Output the [x, y] coordinate of the center of the cell containing the given text.  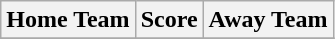
Score [169, 20]
Away Team [268, 20]
Home Team [68, 20]
